Detect which cell encompasses the target text, then output its [x, y] center coordinate. 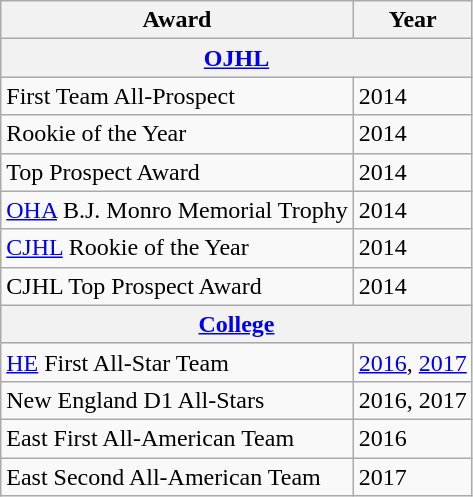
OHA B.J. Monro Memorial Trophy [177, 210]
2016 [412, 438]
HE First All-Star Team [177, 362]
CJHL Rookie of the Year [177, 248]
CJHL Top Prospect Award [177, 286]
Rookie of the Year [177, 134]
College [236, 324]
East Second All-American Team [177, 477]
Award [177, 20]
2017 [412, 477]
First Team All-Prospect [177, 96]
East First All-American Team [177, 438]
OJHL [236, 58]
New England D1 All-Stars [177, 400]
Top Prospect Award [177, 172]
Year [412, 20]
